Locate the cell with the specified text and output its (x, y) center coordinate. 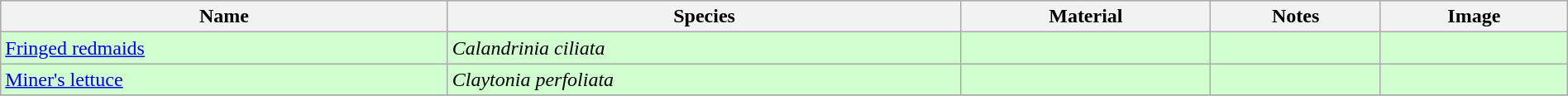
Calandrinia ciliata (705, 48)
Notes (1296, 17)
Miner's lettuce (224, 79)
Fringed redmaids (224, 48)
Name (224, 17)
Image (1474, 17)
Species (705, 17)
Material (1086, 17)
Claytonia perfoliata (705, 79)
